Locate the cell with the specified text and output its [X, Y] center coordinate. 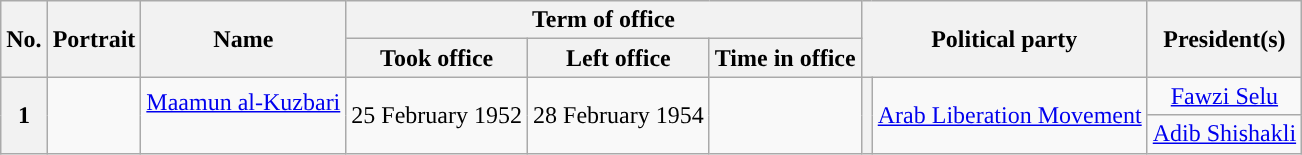
Left office [619, 58]
Fawzi Selu [1224, 96]
25 February 1952 [437, 115]
28 February 1954 [619, 115]
Took office [437, 58]
Time in office [785, 58]
Term of office [604, 20]
1 [24, 115]
President(s) [1224, 39]
Arab Liberation Movement [1010, 115]
Portrait [94, 39]
Adib Shishakli [1224, 134]
Name [244, 39]
Maamun al-Kuzbari [244, 115]
No. [24, 39]
Political party [1004, 39]
